Identify which cell holds the provided text, then report its [x, y] central coordinate. 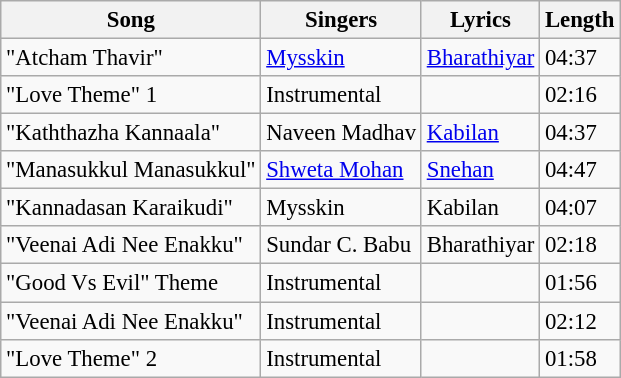
Singers [342, 20]
"Love Theme" 1 [131, 95]
04:47 [580, 170]
02:16 [580, 95]
"Love Theme" 2 [131, 358]
Lyrics [480, 20]
Snehan [480, 170]
04:07 [580, 208]
"Kannadasan Karaikudi" [131, 208]
Length [580, 20]
Naveen Madhav [342, 133]
"Kaththazha Kannaala" [131, 133]
"Manasukkul Manasukkul" [131, 170]
Sundar C. Babu [342, 245]
Song [131, 20]
"Good Vs Evil" Theme [131, 283]
Shweta Mohan [342, 170]
"Atcham Thavir" [131, 58]
01:56 [580, 283]
01:58 [580, 358]
02:12 [580, 321]
02:18 [580, 245]
